Determine the (X, Y) coordinate at the center of the cell enclosing the given text.  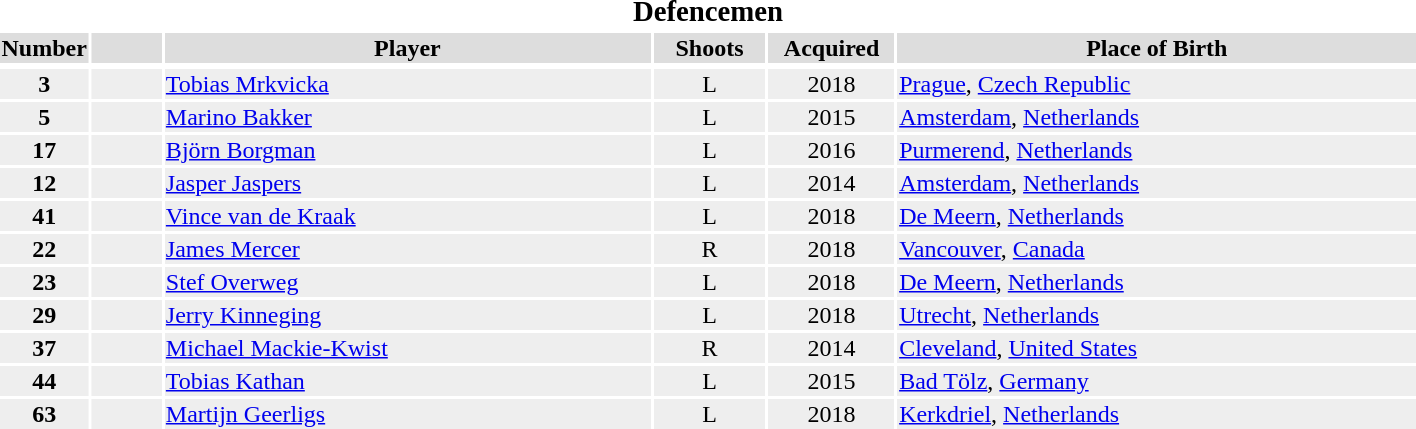
Prague, Czech Republic (1157, 84)
Cleveland, United States (1157, 348)
41 (44, 216)
12 (44, 183)
Purmerend, Netherlands (1157, 150)
Tobias Mrkvicka (407, 84)
Jasper Jaspers (407, 183)
Bad Tölz, Germany (1157, 381)
Stef Overweg (407, 282)
Vince van de Kraak (407, 216)
23 (44, 282)
Tobias Kathan (407, 381)
Number (44, 48)
Player (407, 48)
29 (44, 315)
James Mercer (407, 249)
63 (44, 414)
Kerkdriel, Netherlands (1157, 414)
Björn Borgman (407, 150)
22 (44, 249)
Utrecht, Netherlands (1157, 315)
Acquired (832, 48)
44 (44, 381)
3 (44, 84)
Vancouver, Canada (1157, 249)
17 (44, 150)
37 (44, 348)
5 (44, 117)
Place of Birth (1157, 48)
Michael Mackie-Kwist (407, 348)
Shoots (709, 48)
2016 (832, 150)
Martijn Geerligs (407, 414)
Marino Bakker (407, 117)
Jerry Kinneging (407, 315)
